Provide the [X, Y] coordinate of the cell's center where the given text is located.  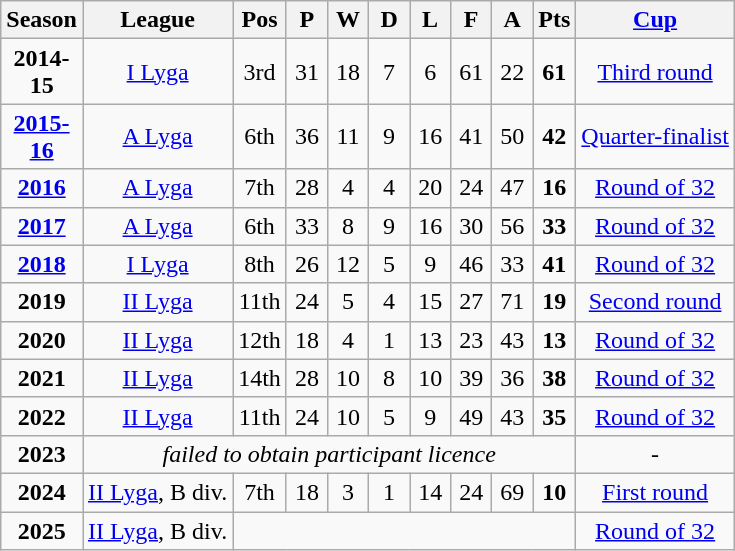
Quarter-finalist [656, 136]
71 [512, 302]
failed to obtain participant licence [328, 454]
Cup [656, 20]
- [656, 454]
12th [260, 340]
11 [348, 136]
23 [472, 340]
3rd [260, 72]
20 [430, 188]
15 [430, 302]
42 [554, 136]
Pos [260, 20]
2025 [42, 531]
22 [512, 72]
31 [306, 72]
2023 [42, 454]
3 [348, 492]
56 [512, 226]
First round [656, 492]
League [157, 20]
A [512, 20]
49 [472, 416]
L [430, 20]
2020 [42, 340]
39 [472, 378]
2021 [42, 378]
Second round [656, 302]
W [348, 20]
26 [306, 264]
8th [260, 264]
38 [554, 378]
Third round [656, 72]
2014-15 [42, 72]
2017 [42, 226]
27 [472, 302]
2022 [42, 416]
12 [348, 264]
2018 [42, 264]
2024 [42, 492]
2016 [42, 188]
19 [554, 302]
Season [42, 20]
6 [430, 72]
35 [554, 416]
14 [430, 492]
F [472, 20]
D [390, 20]
46 [472, 264]
50 [512, 136]
7 [390, 72]
Pts [554, 20]
2019 [42, 302]
69 [512, 492]
30 [472, 226]
14th [260, 378]
P [306, 20]
2015-16 [42, 136]
47 [512, 188]
